Capture the cell that displays the provided text and extract its (X, Y) central coordinate. 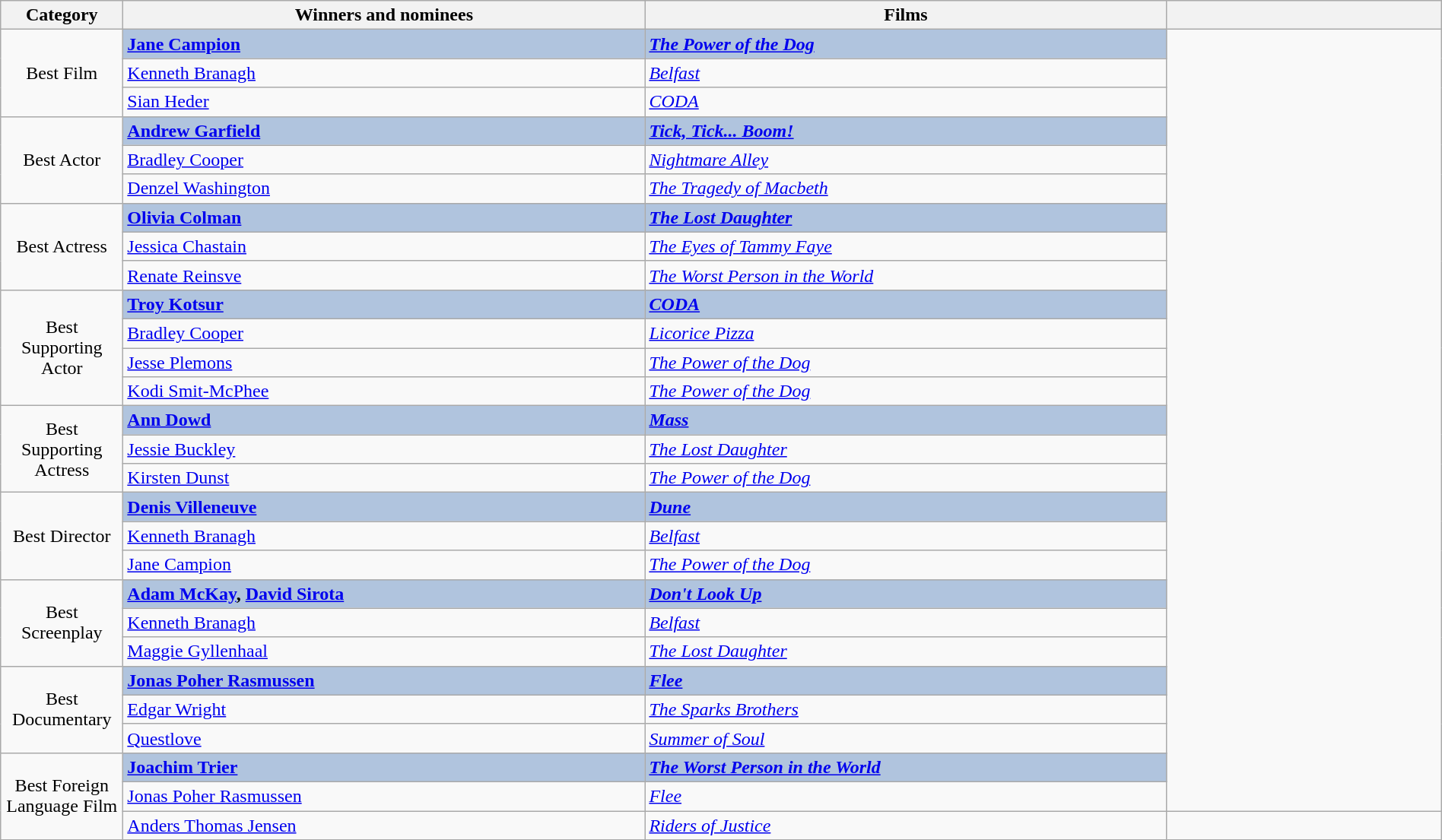
Kirsten Dunst (384, 478)
The Sparks Brothers (906, 709)
Jessie Buckley (384, 449)
Anders Thomas Jensen (384, 825)
Category (62, 15)
Licorice Pizza (906, 333)
Dune (906, 507)
Denzel Washington (384, 189)
Best Actor (62, 160)
Nightmare Alley (906, 160)
Jesse Plemons (384, 363)
Denis Villeneuve (384, 507)
Kodi Smit-McPhee (384, 391)
Summer of Soul (906, 738)
Best Film (62, 73)
Adam McKay, David Sirota (384, 594)
Best Screenplay (62, 623)
Troy Kotsur (384, 304)
Renate Reinsve (384, 275)
Mass (906, 420)
Jessica Chastain (384, 246)
Sian Heder (384, 102)
Questlove (384, 738)
Best Supporting Actress (62, 449)
Maggie Gyllenhaal (384, 651)
Edgar Wright (384, 709)
Best Supporting Actor (62, 347)
Andrew Garfield (384, 131)
The Tragedy of Macbeth (906, 189)
Best Director (62, 536)
Joachim Trier (384, 767)
Don't Look Up (906, 594)
Ann Dowd (384, 420)
Riders of Justice (906, 825)
Winners and nominees (384, 15)
Best Documentary (62, 709)
Tick, Tick... Boom! (906, 131)
Best Actress (62, 246)
Olivia Colman (384, 217)
The Eyes of Tammy Faye (906, 246)
Films (906, 15)
Best Foreign Language Film (62, 796)
